Provide the [x, y] coordinate of the cell's center where the given text is located.  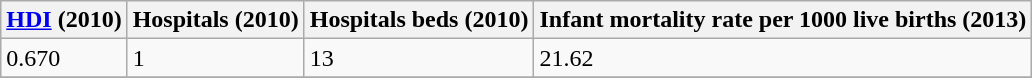
1 [216, 58]
Hospitals beds (2010) [419, 20]
Hospitals (2010) [216, 20]
HDI (2010) [64, 20]
0.670 [64, 58]
13 [419, 58]
Infant mortality rate per 1000 live births (2013) [783, 20]
21.62 [783, 58]
